Provide the (X, Y) coordinate of the cell's center where the given text is located.  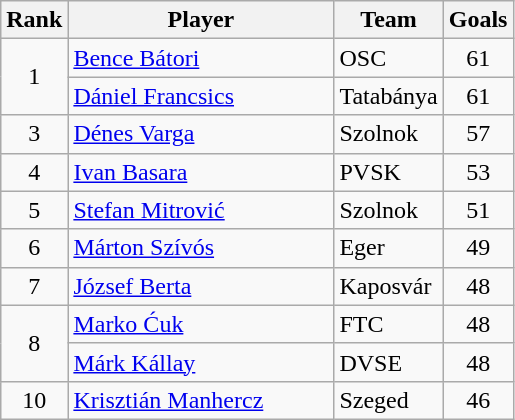
5 (34, 210)
6 (34, 248)
1 (34, 77)
Goals (478, 20)
Kaposvár (388, 286)
Marko Ćuk (201, 324)
Márk Kállay (201, 362)
51 (478, 210)
57 (478, 134)
József Berta (201, 286)
Player (201, 20)
Bence Bátori (201, 58)
Stefan Mitrović (201, 210)
Krisztián Manhercz (201, 400)
Team (388, 20)
PVSK (388, 172)
Dániel Francsics (201, 96)
7 (34, 286)
10 (34, 400)
Tatabánya (388, 96)
Eger (388, 248)
Szeged (388, 400)
46 (478, 400)
Rank (34, 20)
Dénes Varga (201, 134)
FTC (388, 324)
3 (34, 134)
OSC (388, 58)
53 (478, 172)
DVSE (388, 362)
49 (478, 248)
Márton Szívós (201, 248)
Ivan Basara (201, 172)
4 (34, 172)
8 (34, 343)
